Return the [x, y] coordinate for the center point of the cell that contains the specified text.  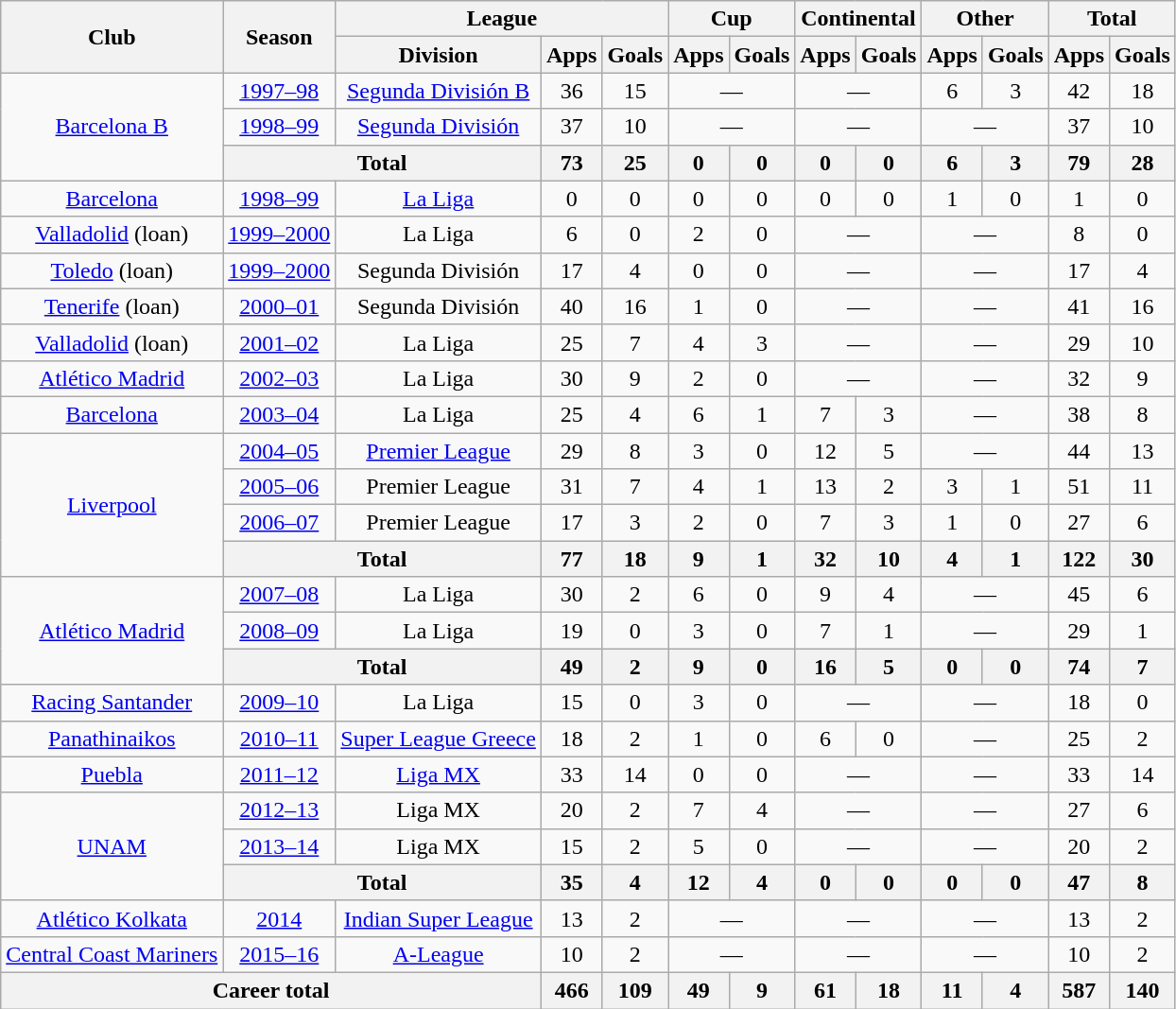
61 [825, 990]
Division [439, 55]
51 [1079, 487]
40 [571, 306]
1997–98 [280, 91]
31 [571, 487]
Continental [858, 19]
42 [1079, 91]
2011–12 [280, 774]
19 [571, 631]
Racing Santander [112, 703]
2003–04 [280, 414]
38 [1079, 414]
2001–02 [280, 342]
2015–16 [280, 954]
2012–13 [280, 810]
2004–05 [280, 451]
35 [571, 882]
2008–09 [280, 631]
2000–01 [280, 306]
41 [1079, 306]
Career total [271, 990]
28 [1143, 163]
Season [280, 37]
2014 [280, 918]
Liverpool [112, 505]
Panathinaikos [112, 739]
Segunda División B [439, 91]
73 [571, 163]
2006–07 [280, 523]
2007–08 [280, 595]
45 [1079, 595]
Indian Super League [439, 918]
Toledo (loan) [112, 270]
2002–03 [280, 378]
140 [1143, 990]
Club [112, 37]
466 [571, 990]
587 [1079, 990]
Barcelona B [112, 127]
Puebla [112, 774]
77 [571, 559]
2005–06 [280, 487]
44 [1079, 451]
Super League Greece [439, 739]
74 [1079, 667]
League [502, 19]
2009–10 [280, 703]
36 [571, 91]
2013–14 [280, 846]
79 [1079, 163]
Central Coast Mariners [112, 954]
122 [1079, 559]
47 [1079, 882]
Other [985, 19]
2010–11 [280, 739]
109 [635, 990]
A-League [439, 954]
Tenerife (loan) [112, 306]
UNAM [112, 846]
Atlético Kolkata [112, 918]
Cup [732, 19]
